Detect which cell encompasses the target text, then output its (x, y) center coordinate. 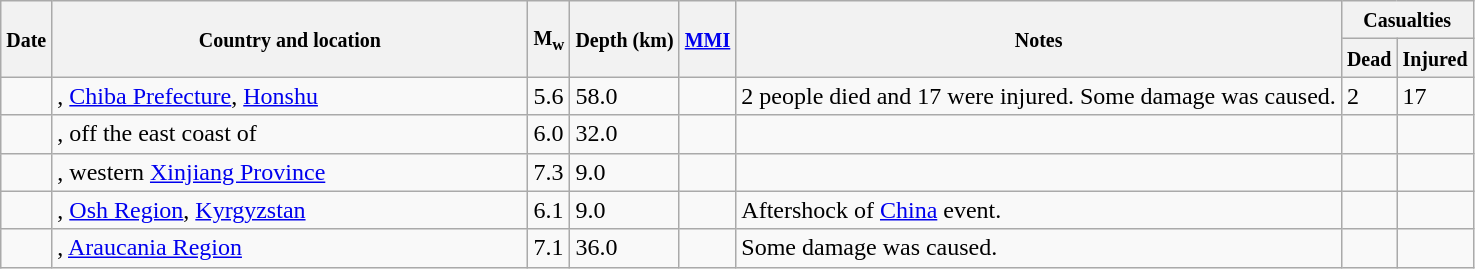
, off the east coast of (290, 134)
, Osh Region, Kyrgyzstan (290, 210)
Aftershock of China event. (1039, 210)
Casualties (1407, 20)
Injured (1435, 58)
, western Xinjiang Province (290, 172)
Date (26, 39)
36.0 (624, 248)
6.1 (549, 210)
Country and location (290, 39)
Some damage was caused. (1039, 248)
Notes (1039, 39)
2 people died and 17 were injured. Some damage was caused. (1039, 96)
, Chiba Prefecture, Honshu (290, 96)
Depth (km) (624, 39)
6.0 (549, 134)
7.1 (549, 248)
5.6 (549, 96)
Dead (1369, 58)
32.0 (624, 134)
2 (1369, 96)
MMI (708, 39)
17 (1435, 96)
Mw (549, 39)
, Araucania Region (290, 248)
58.0 (624, 96)
7.3 (549, 172)
